Locate the cell with the specified text and output its (X, Y) center coordinate. 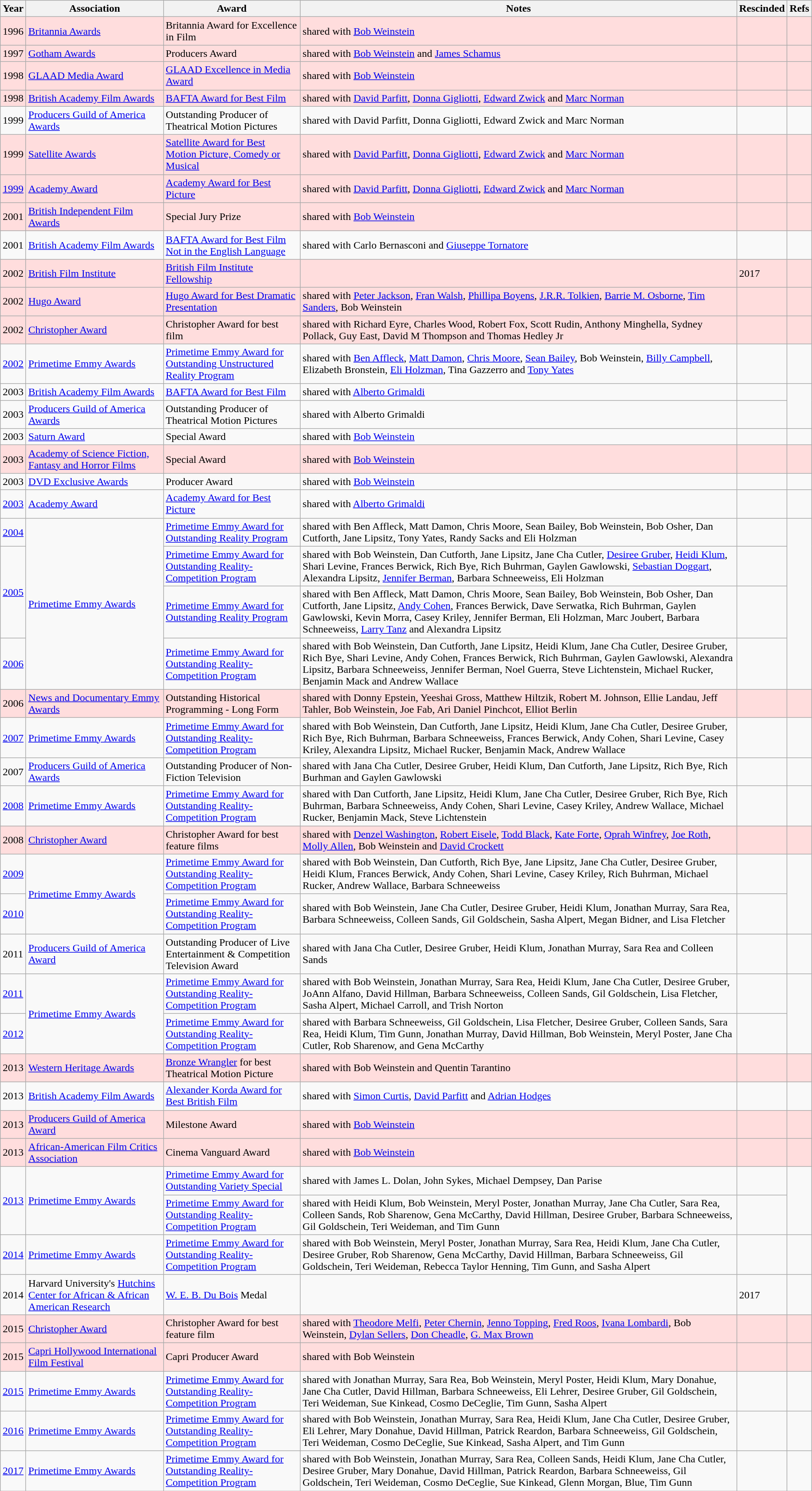
Christopher Award for best feature films (232, 840)
shared with Jana Cha Cutler, Desiree Gruber, Heidi Klum, Jonathan Murray, Sara Rea and Colleen Sands (518, 954)
Outstanding Producer of Live Entertainment & Competition Television Award (232, 954)
Year (13, 9)
British Film Institute Fellowship (232, 273)
Milestone Award (232, 1124)
Outstanding Producer of Non-Fiction Television (232, 771)
DVD Exclusive Awards (95, 482)
Rescinded (762, 9)
2010 (13, 914)
Harvard University's Hutchins Center for African & African American Research (95, 1294)
British Independent Film Awards (95, 217)
shared with Bob Weinstein and James Schamus (518, 53)
2004 (13, 532)
Satellite Award for Best Motion Picture, Comedy or Musical (232, 154)
Hugo Award (95, 301)
Western Heritage Awards (95, 1068)
Britannia Award for Excellence in Film (232, 31)
GLAAD Media Award (95, 75)
Saturn Award (95, 437)
2005 (13, 592)
Primetime Emmy Award for Outstanding Variety Special (232, 1181)
shared with Simon Curtis, David Parfitt and Adrian Hodges (518, 1096)
Producer Award (232, 482)
1996 (13, 31)
shared with Peter Jackson, Fran Walsh, Phillipa Boyens, J.R.R. Tolkien, Barrie M. Osborne, Tim Sanders, Bob Weinstein (518, 301)
W. E. B. Du Bois Medal (232, 1294)
shared with Bob Weinstein and Quentin Tarantino (518, 1068)
Award (232, 9)
African-American Film Critics Association (95, 1152)
BAFTA Award for Best Film Not in the English Language (232, 245)
Refs (799, 9)
Cinema Vanguard Award (232, 1152)
Satellite Awards (95, 154)
Special Jury Prize (232, 217)
2012 (13, 1034)
1997 (13, 53)
Capri Hollywood International Film Festival (95, 1357)
News and Documentary Emmy Awards (95, 704)
Academy of Science Fiction, Fantasy and Horror Films (95, 459)
shared with James L. Dolan, John Sykes, Michael Dempsey, Dan Parise (518, 1181)
Primetime Emmy Award for Outstanding Unstructured Reality Program (232, 364)
shared with Denzel Washington, Robert Eisele, Todd Black, Kate Forte, Oprah Winfrey, Joe Roth, Molly Allen, Bob Weinstein and David Crockett (518, 840)
shared with Jana Cha Cutler, Desiree Gruber, Heidi Klum, Dan Cutforth, Jane Lipsitz, Rich Bye, Rich Burhman and Gaylen Gawlowski (518, 771)
Christopher Award for best film (232, 330)
Hugo Award for Best Dramatic Presentation (232, 301)
shared with Richard Eyre, Charles Wood, Robert Fox, Scott Rudin, Anthony Minghella, Sydney Pollack, Guy East, David M Thompson and Thomas Hedley Jr (518, 330)
2009 (13, 874)
Britannia Awards (95, 31)
Capri Producer Award (232, 1357)
Gotham Awards (95, 53)
Christopher Award for best feature film (232, 1328)
Alexander Korda Award for Best British Film (232, 1096)
2016 (13, 1431)
Bronze Wrangler for best Theatrical Motion Picture (232, 1068)
GLAAD Excellence in Media Award (232, 75)
Notes (518, 9)
shared with Theodore Melfi, Peter Chernin, Jenno Topping, Fred Roos, Ivana Lombardi, Bob Weinstein, Dylan Sellers, Don Cheadle, G. Max Brown (518, 1328)
shared with Carlo Bernasconi and Giuseppe Tornatore (518, 245)
Producers Award (232, 53)
British Film Institute (95, 273)
Outstanding Historical Programming - Long Form (232, 704)
Association (95, 9)
